Capture the cell that displays the provided text and extract its [X, Y] central coordinate. 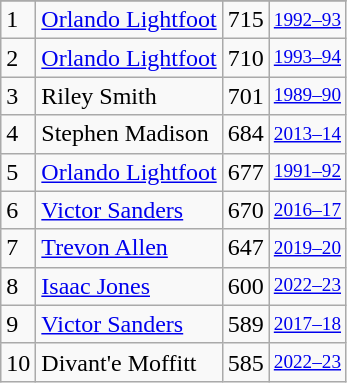
2019–20 [307, 248]
Stephen Madison [129, 134]
2016–17 [307, 210]
2 [18, 58]
10 [18, 362]
9 [18, 324]
677 [246, 172]
1992–93 [307, 20]
585 [246, 362]
3 [18, 96]
7 [18, 248]
1991–92 [307, 172]
1 [18, 20]
Trevon Allen [129, 248]
6 [18, 210]
684 [246, 134]
Divant'e Moffitt [129, 362]
2017–18 [307, 324]
1993–94 [307, 58]
589 [246, 324]
710 [246, 58]
701 [246, 96]
670 [246, 210]
2013–14 [307, 134]
647 [246, 248]
5 [18, 172]
4 [18, 134]
Isaac Jones [129, 286]
1989–90 [307, 96]
600 [246, 286]
Riley Smith [129, 96]
8 [18, 286]
715 [246, 20]
